Detect which cell encompasses the target text, then output its [x, y] center coordinate. 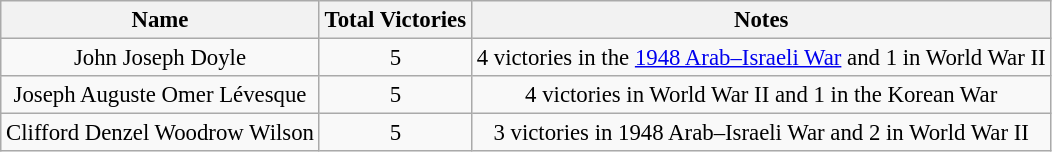
Clifford Denzel Woodrow Wilson [160, 133]
4 victories in the 1948 Arab–Israeli War and 1 in World War II [761, 58]
Joseph Auguste Omer Lévesque [160, 95]
4 victories in World War II and 1 in the Korean War [761, 95]
John Joseph Doyle [160, 58]
Notes [761, 20]
Total Victories [395, 20]
Name [160, 20]
3 victories in 1948 Arab–Israeli War and 2 in World War II [761, 133]
